Capture the cell that displays the provided text and extract its [x, y] central coordinate. 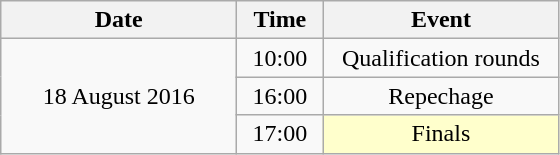
Event [441, 20]
18 August 2016 [119, 96]
17:00 [280, 134]
Time [280, 20]
Qualification rounds [441, 58]
10:00 [280, 58]
Repechage [441, 96]
16:00 [280, 96]
Finals [441, 134]
Date [119, 20]
